Return (x, y) of the center of cell containing provided text 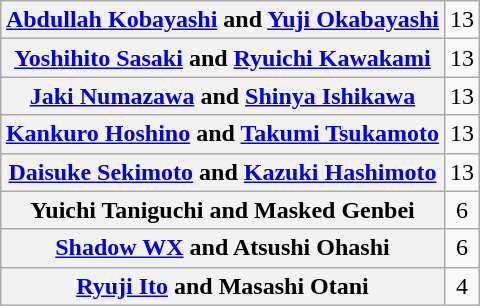
Jaki Numazawa and Shinya Ishikawa (222, 96)
Abdullah Kobayashi and Yuji Okabayashi (222, 20)
Ryuji Ito and Masashi Otani (222, 286)
4 (462, 286)
Daisuke Sekimoto and Kazuki Hashimoto (222, 172)
Kankuro Hoshino and Takumi Tsukamoto (222, 134)
Yuichi Taniguchi and Masked Genbei (222, 210)
Yoshihito Sasaki and Ryuichi Kawakami (222, 58)
Shadow WX and Atsushi Ohashi (222, 248)
